From the cell containing the given text, extract its center point as [x, y] coordinate. 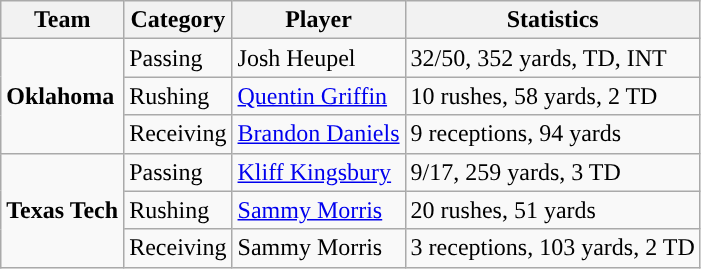
Kliff Kingsbury [318, 172]
Category [178, 20]
Player [318, 20]
Josh Heupel [318, 58]
Texas Tech [62, 210]
10 rushes, 58 yards, 2 TD [552, 96]
9/17, 259 yards, 3 TD [552, 172]
3 receptions, 103 yards, 2 TD [552, 248]
32/50, 352 yards, TD, INT [552, 58]
Team [62, 20]
Quentin Griffin [318, 96]
Oklahoma [62, 96]
20 rushes, 51 yards [552, 210]
Statistics [552, 20]
Brandon Daniels [318, 134]
9 receptions, 94 yards [552, 134]
